Locate the cell with the specified text and output its [X, Y] center coordinate. 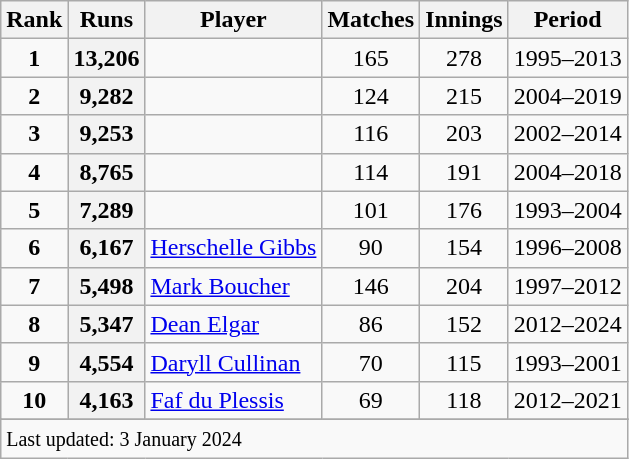
70 [371, 362]
Innings [464, 20]
165 [371, 58]
Matches [371, 20]
114 [371, 172]
2 [34, 96]
4,554 [106, 362]
154 [464, 248]
191 [464, 172]
4,163 [106, 400]
6,167 [106, 248]
215 [464, 96]
Last updated: 3 January 2024 [314, 438]
1997–2012 [568, 286]
2004–2019 [568, 96]
124 [371, 96]
6 [34, 248]
90 [371, 248]
2012–2021 [568, 400]
Runs [106, 20]
Dean Elgar [234, 324]
9,282 [106, 96]
5,347 [106, 324]
Rank [34, 20]
116 [371, 134]
176 [464, 210]
101 [371, 210]
8,765 [106, 172]
2004–2018 [568, 172]
118 [464, 400]
Daryll Cullinan [234, 362]
9 [34, 362]
115 [464, 362]
7,289 [106, 210]
152 [464, 324]
Herschelle Gibbs [234, 248]
3 [34, 134]
8 [34, 324]
Mark Boucher [234, 286]
10 [34, 400]
1993–2004 [568, 210]
278 [464, 58]
2012–2024 [568, 324]
69 [371, 400]
7 [34, 286]
4 [34, 172]
86 [371, 324]
1996–2008 [568, 248]
1 [34, 58]
5,498 [106, 286]
204 [464, 286]
146 [371, 286]
1993–2001 [568, 362]
Faf du Plessis [234, 400]
2002–2014 [568, 134]
Player [234, 20]
1995–2013 [568, 58]
203 [464, 134]
9,253 [106, 134]
Period [568, 20]
13,206 [106, 58]
5 [34, 210]
